Output the (x, y) coordinate of the center of the cell containing the given text.  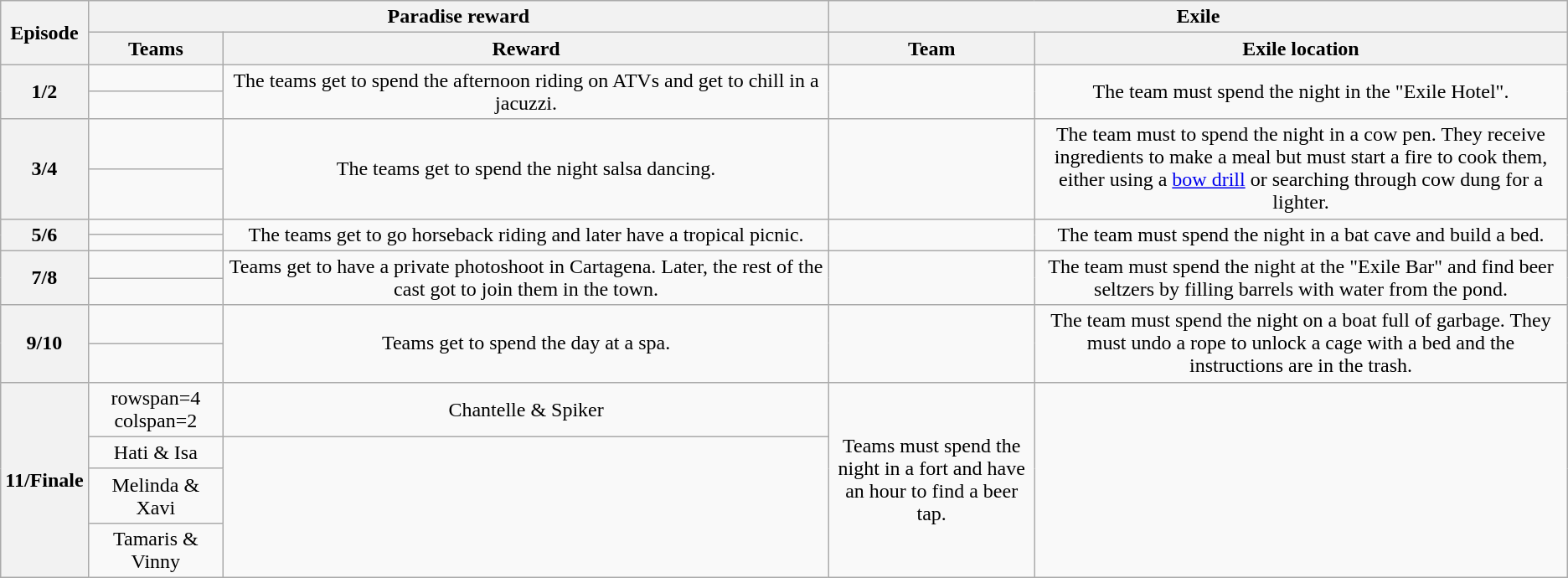
Melinda & Xavi (156, 496)
The teams get to spend the night salsa dancing. (526, 169)
The team must spend the night at the "Exile Bar" and find beer seltzers by filling barrels with water from the pond. (1301, 278)
5/6 (44, 235)
Exile location (1301, 49)
Chantelle & Spiker (526, 409)
Teams get to have a private photoshoot in Cartagena. Later, the rest of the cast got to join them in the town. (526, 278)
The team must spend the night in a bat cave and build a bed. (1301, 235)
Paradise reward (458, 17)
11/Finale (44, 479)
Tamaris & Vinny (156, 550)
Exile (1199, 17)
Teams (156, 49)
1/2 (44, 92)
The team must spend the night on a boat full of garbage. They must undo a rope to unlock a cage with a bed and the instructions are in the trash. (1301, 343)
Team (931, 49)
rowspan=4 colspan=2 (156, 409)
Episode (44, 33)
The team must spend the night in the "Exile Hotel". (1301, 92)
Reward (526, 49)
Teams get to spend the day at a spa. (526, 343)
The teams get to spend the afternoon riding on ATVs and get to chill in a jacuzzi. (526, 92)
The teams get to go horseback riding and later have a tropical picnic. (526, 235)
3/4 (44, 169)
7/8 (44, 278)
9/10 (44, 343)
Teams must spend the night in a fort and have an hour to find a beer tap. (931, 479)
Hati & Isa (156, 452)
